Scan for the cell matching the given text and deliver its (x, y) coordinate at center. 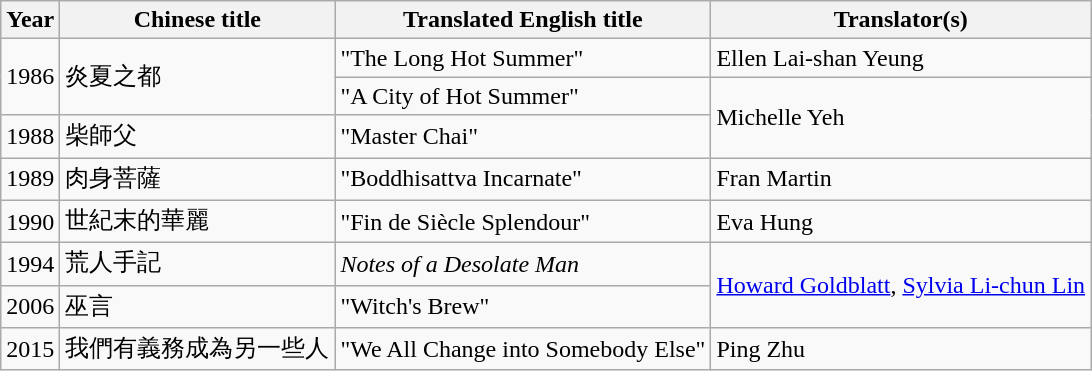
柴師父 (198, 136)
炎夏之都 (198, 77)
1986 (30, 77)
1990 (30, 222)
荒人手記 (198, 264)
"We All Change into Somebody Else" (523, 350)
Howard Goldblatt, Sylvia Li-chun Lin (901, 286)
巫言 (198, 306)
Translator(s) (901, 20)
"Witch's Brew" (523, 306)
"A City of Hot Summer" (523, 96)
Eva Hung (901, 222)
"Boddhisattva Incarnate" (523, 180)
Michelle Yeh (901, 118)
Translated English title (523, 20)
Ping Zhu (901, 350)
"Fin de Siècle Splendour" (523, 222)
"Master Chai" (523, 136)
1989 (30, 180)
1994 (30, 264)
Ellen Lai-shan Yeung (901, 58)
1988 (30, 136)
Notes of a Desolate Man (523, 264)
Chinese title (198, 20)
2015 (30, 350)
肉身菩薩 (198, 180)
"The Long Hot Summer" (523, 58)
2006 (30, 306)
世紀末的華麗 (198, 222)
Year (30, 20)
我們有義務成為另一些人 (198, 350)
Fran Martin (901, 180)
